Return the (X, Y) coordinate for the center point of the cell that contains the specified text.  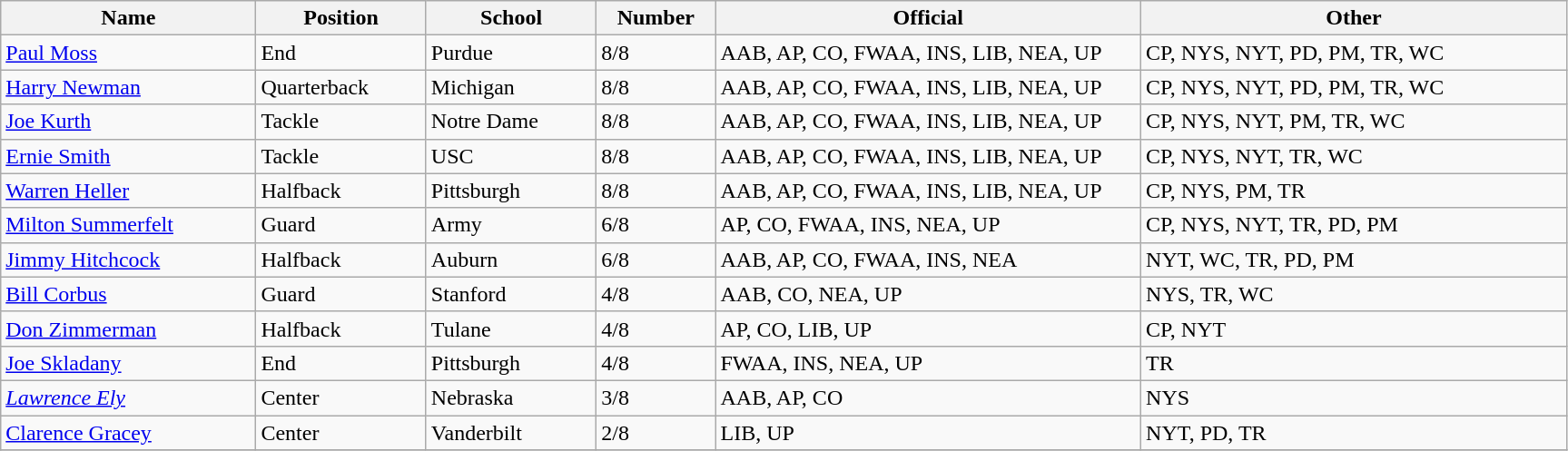
Nebraska (510, 397)
Bill Corbus (129, 294)
2/8 (656, 433)
NYS, TR, WC (1355, 294)
USC (510, 156)
NYT, PD, TR (1355, 433)
CP, NYS, NYT, TR, WC (1355, 156)
AAB, CO, NEA, UP (928, 294)
CP, NYT (1355, 328)
Number (656, 18)
Notre Dame (510, 122)
Ernie Smith (129, 156)
Vanderbilt (510, 433)
Other (1355, 18)
Paul Moss (129, 53)
FWAA, INS, NEA, UP (928, 363)
AAB, AP, CO (928, 397)
CP, NYS, PM, TR (1355, 191)
Quarterback (341, 87)
3/8 (656, 397)
NYT, WC, TR, PD, PM (1355, 260)
AAB, AP, CO, FWAA, INS, NEA (928, 260)
Warren Heller (129, 191)
Harry Newman (129, 87)
CP, NYS, NYT, PM, TR, WC (1355, 122)
Clarence Gracey (129, 433)
Army (510, 225)
NYS (1355, 397)
Purdue (510, 53)
Name (129, 18)
LIB, UP (928, 433)
AP, CO, FWAA, INS, NEA, UP (928, 225)
Lawrence Ely (129, 397)
Official (928, 18)
Stanford (510, 294)
Milton Summerfelt (129, 225)
Michigan (510, 87)
Joe Kurth (129, 122)
CP, NYS, NYT, TR, PD, PM (1355, 225)
Joe Skladany (129, 363)
Position (341, 18)
Auburn (510, 260)
Tulane (510, 328)
Jimmy Hitchcock (129, 260)
TR (1355, 363)
School (510, 18)
AP, CO, LIB, UP (928, 328)
Don Zimmerman (129, 328)
